Return [X, Y] of the center of cell containing provided text 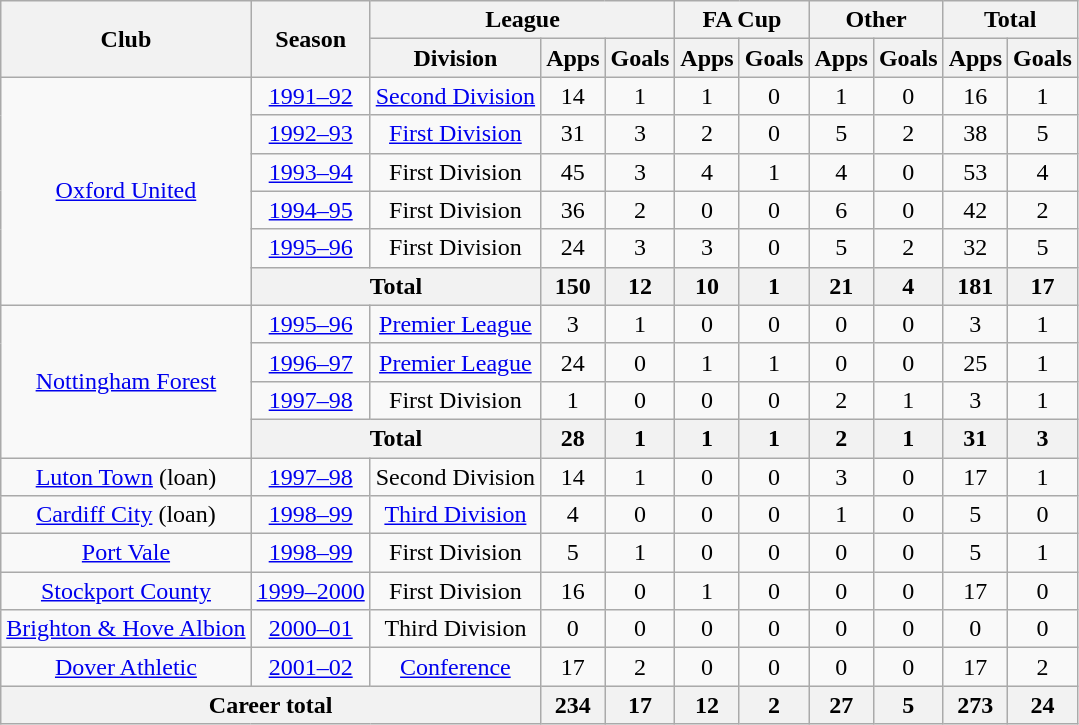
273 [975, 705]
Nottingham Forest [126, 381]
181 [975, 286]
Other [876, 20]
Oxford United [126, 191]
2001–02 [310, 667]
Division [455, 58]
27 [841, 705]
21 [841, 286]
36 [573, 210]
Cardiff City (loan) [126, 515]
6 [841, 210]
38 [975, 134]
FA Cup [742, 20]
1991–92 [310, 96]
1996–97 [310, 362]
10 [707, 286]
Dover Athletic [126, 667]
League [522, 20]
Port Vale [126, 553]
150 [573, 286]
28 [573, 438]
Career total [271, 705]
32 [975, 248]
Stockport County [126, 591]
42 [975, 210]
53 [975, 172]
1992–93 [310, 134]
1999–2000 [310, 591]
2000–01 [310, 629]
Luton Town (loan) [126, 477]
234 [573, 705]
Conference [455, 667]
45 [573, 172]
25 [975, 362]
1993–94 [310, 172]
Club [126, 39]
Season [310, 39]
Brighton & Hove Albion [126, 629]
1994–95 [310, 210]
